For the text-containing cell, return its midpoint in [X, Y] coordinate format. 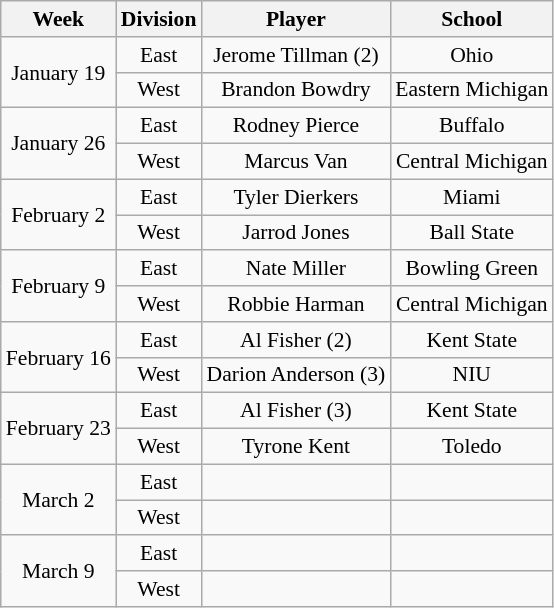
Robbie Harman [296, 304]
Eastern Michigan [472, 90]
January 26 [58, 144]
January 19 [58, 72]
Marcus Van [296, 162]
Player [296, 19]
Darion Anderson (3) [296, 375]
Ohio [472, 55]
Bowling Green [472, 269]
February 9 [58, 286]
NIU [472, 375]
Jerome Tillman (2) [296, 55]
February 16 [58, 358]
March 9 [58, 572]
Al Fisher (2) [296, 340]
Tyrone Kent [296, 447]
Ball State [472, 233]
School [472, 19]
February 2 [58, 214]
Division [159, 19]
Miami [472, 197]
Rodney Pierce [296, 126]
Toledo [472, 447]
February 23 [58, 428]
Tyler Dierkers [296, 197]
Nate Miller [296, 269]
March 2 [58, 500]
Buffalo [472, 126]
Al Fisher (3) [296, 411]
Brandon Bowdry [296, 90]
Week [58, 19]
Jarrod Jones [296, 233]
